Provide the (X, Y) coordinate of the cell's center where the given text is located.  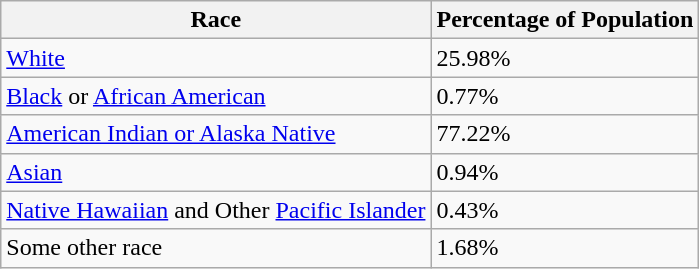
Some other race (216, 248)
0.94% (565, 172)
1.68% (565, 248)
Asian (216, 172)
American Indian or Alaska Native (216, 134)
0.77% (565, 96)
White (216, 58)
0.43% (565, 210)
Black or African American (216, 96)
Percentage of Population (565, 20)
Race (216, 20)
77.22% (565, 134)
25.98% (565, 58)
Native Hawaiian and Other Pacific Islander (216, 210)
